Provide the [X, Y] coordinate of the cell's center where the given text is located.  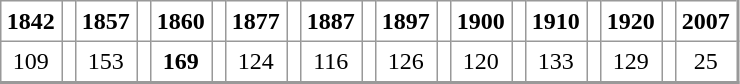
1877 [256, 21]
1897 [406, 21]
1900 [481, 21]
1910 [556, 21]
1842 [31, 21]
1857 [106, 21]
124 [256, 62]
116 [331, 62]
109 [31, 62]
2007 [706, 21]
1920 [631, 21]
129 [631, 62]
1860 [181, 21]
126 [406, 62]
25 [706, 62]
153 [106, 62]
120 [481, 62]
133 [556, 62]
169 [181, 62]
1887 [331, 21]
